Detect which cell encompasses the target text, then output its [x, y] center coordinate. 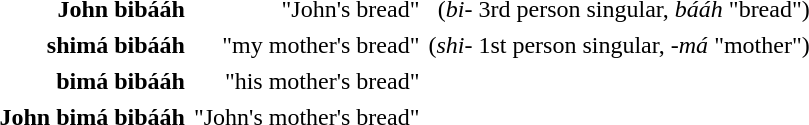
"his mother's bread" [306, 81]
"my mother's bread" [306, 45]
